Capture the cell that displays the provided text and extract its (X, Y) central coordinate. 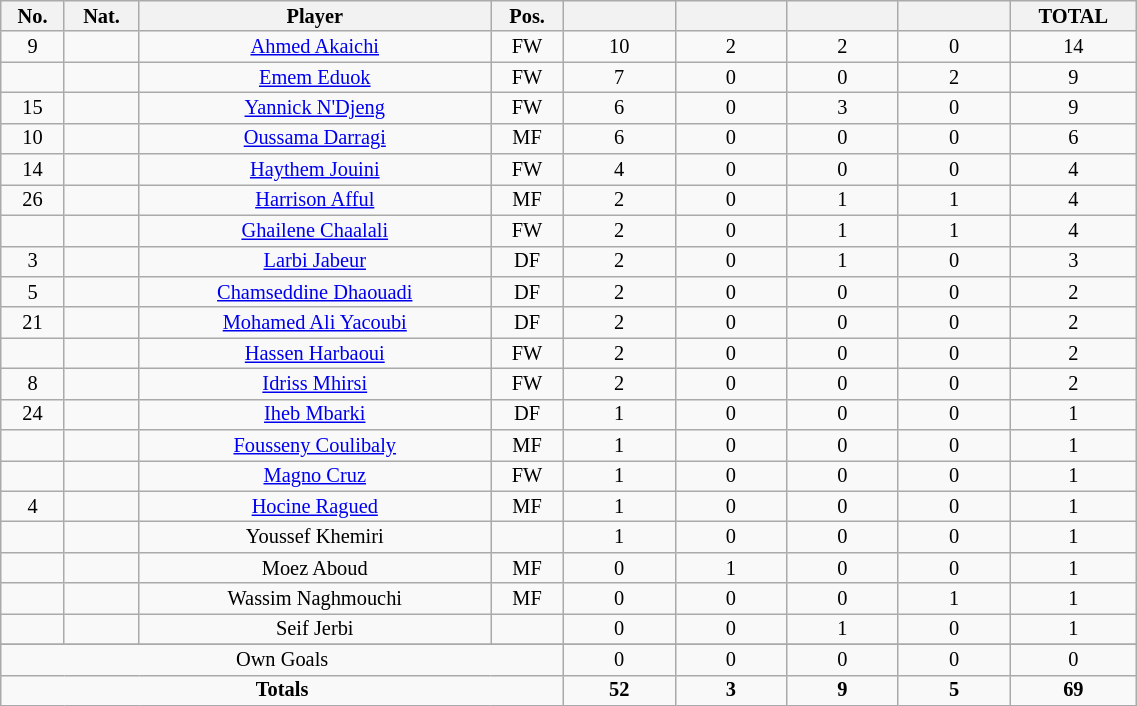
Mohamed Ali Yacoubi (315, 322)
Magno Cruz (315, 476)
Hassen Harbaoui (315, 354)
8 (33, 384)
Nat. (101, 16)
69 (1074, 690)
No. (33, 16)
Larbi Jabeur (315, 262)
TOTAL (1074, 16)
24 (33, 414)
Ghailene Chaalali (315, 230)
Emem Eduok (315, 78)
Moez Aboud (315, 568)
Harrison Afful (315, 200)
Iheb Mbarki (315, 414)
Oussama Darragi (315, 138)
Seif Jerbi (315, 628)
15 (33, 108)
Ahmed Akaichi (315, 46)
Player (315, 16)
Hocine Ragued (315, 506)
Wassim Naghmouchi (315, 598)
Own Goals (282, 660)
Youssef Khemiri (315, 538)
Yannick N'Djeng (315, 108)
7 (619, 78)
52 (619, 690)
Idriss Mhirsi (315, 384)
Haythem Jouini (315, 170)
Chamseddine Dhaouadi (315, 292)
Totals (282, 690)
26 (33, 200)
21 (33, 322)
Pos. (528, 16)
Fousseny Coulibaly (315, 446)
